Identify which cell holds the provided text, then report its (x, y) central coordinate. 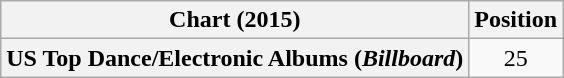
25 (516, 58)
Position (516, 20)
Chart (2015) (235, 20)
US Top Dance/Electronic Albums (Billboard) (235, 58)
